Search for the cell housing the specified text and yield its (x, y) center coordinate. 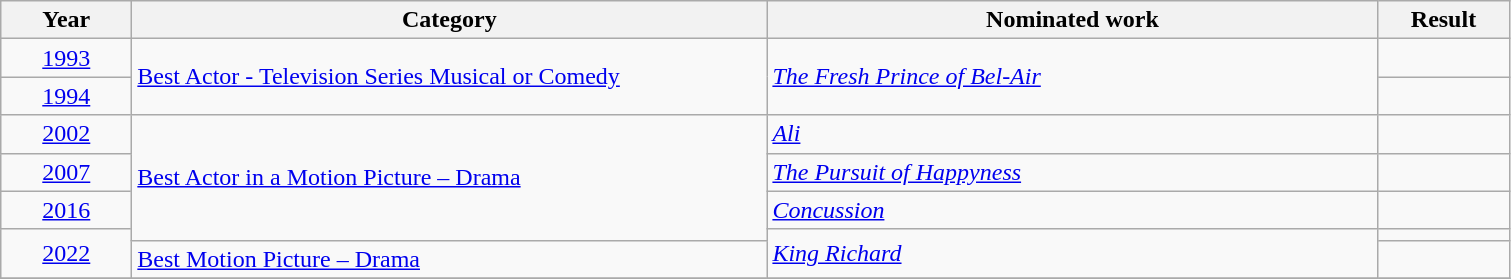
2002 (66, 134)
1993 (66, 58)
Ali (1072, 134)
2016 (66, 210)
Year (66, 20)
Concussion (1072, 210)
Best Actor - Television Series Musical or Comedy (450, 77)
Best Actor in a Motion Picture – Drama (450, 178)
Result (1444, 20)
King Richard (1072, 254)
Best Motion Picture – Drama (450, 259)
The Pursuit of Happyness (1072, 172)
2007 (66, 172)
2022 (66, 254)
Nominated work (1072, 20)
1994 (66, 96)
The Fresh Prince of Bel-Air (1072, 77)
Category (450, 20)
